Determine the (x, y) coordinate at the center of the cell enclosing the given text.  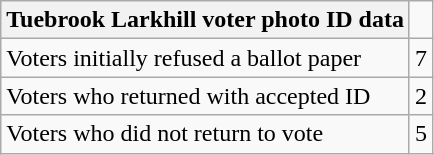
7 (420, 58)
Voters who returned with accepted ID (206, 96)
2 (420, 96)
Voters initially refused a ballot paper (206, 58)
Voters who did not return to vote (206, 134)
Tuebrook Larkhill voter photo ID data (206, 20)
5 (420, 134)
